Output the (X, Y) coordinate of the center of the cell containing the given text.  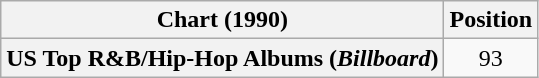
Position (491, 20)
Chart (1990) (222, 20)
93 (491, 58)
US Top R&B/Hip-Hop Albums (Billboard) (222, 58)
